Determine the [X, Y] coordinate at the center of the cell enclosing the given text.  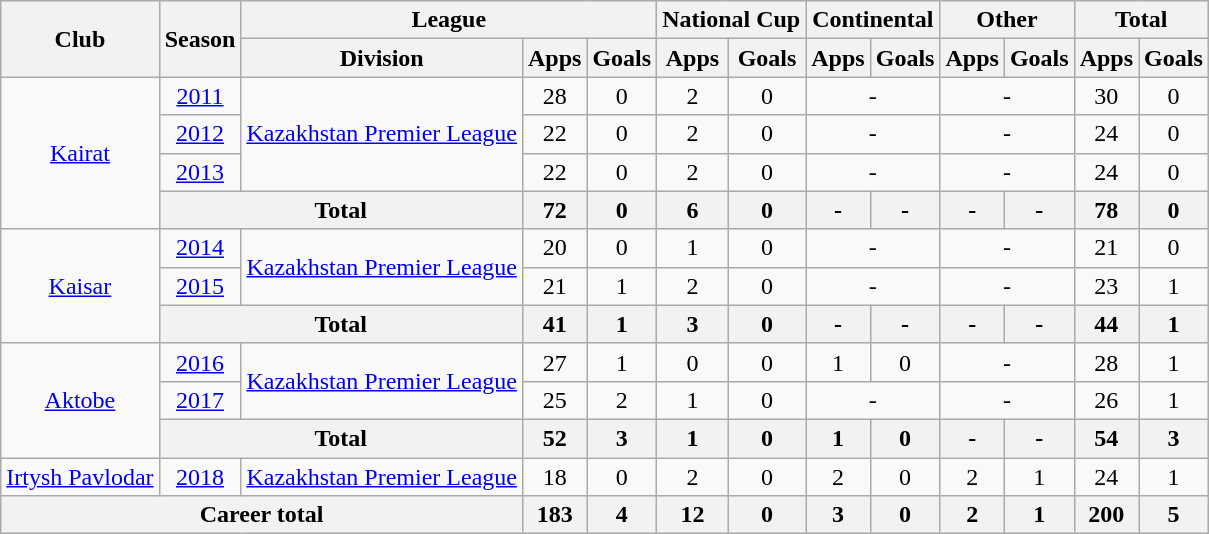
2017 [200, 400]
44 [1106, 324]
18 [554, 477]
5 [1174, 515]
20 [554, 248]
Kaisar [80, 286]
26 [1106, 400]
6 [693, 210]
200 [1106, 515]
23 [1106, 286]
27 [554, 362]
54 [1106, 438]
4 [622, 515]
2018 [200, 477]
2012 [200, 134]
72 [554, 210]
41 [554, 324]
2016 [200, 362]
Aktobe [80, 400]
Division [382, 58]
183 [554, 515]
Kairat [80, 153]
National Cup [732, 20]
Continental [873, 20]
Club [80, 39]
25 [554, 400]
Other [1007, 20]
League [449, 20]
52 [554, 438]
Irtysh Pavlodar [80, 477]
Career total [262, 515]
78 [1106, 210]
30 [1106, 96]
Season [200, 39]
2011 [200, 96]
2014 [200, 248]
2013 [200, 172]
12 [693, 515]
2015 [200, 286]
